Search for the cell housing the specified text and yield its [x, y] center coordinate. 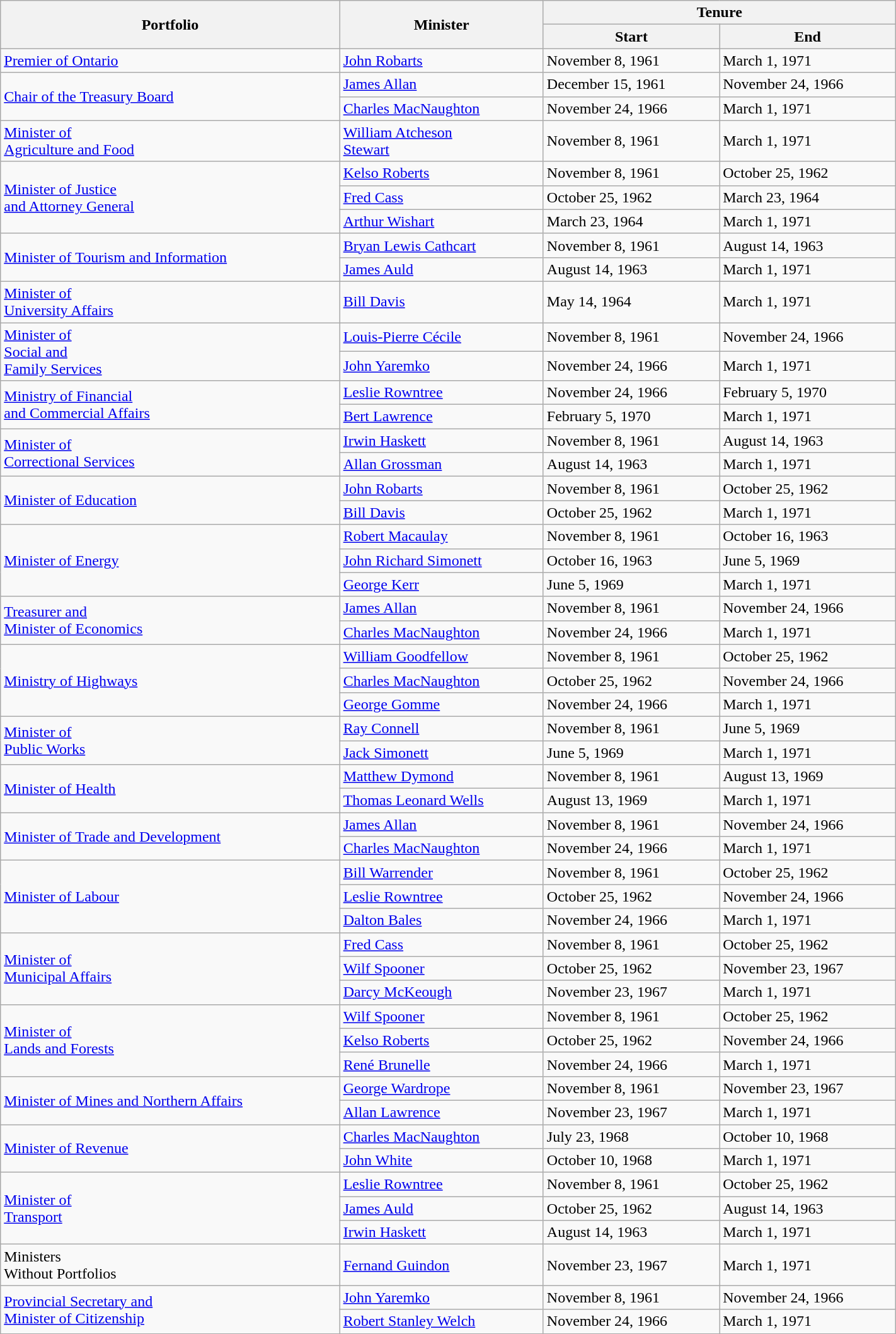
Minister of Municipal Affairs [170, 968]
Fernand Guindon [441, 1265]
Minister of Trade and Development [170, 837]
Robert Macaulay [441, 536]
William Atcheson Stewart [441, 141]
Treasurer and Minister of Economics [170, 620]
Minister of Tourism and Information [170, 257]
Minister [441, 25]
Bryan Lewis Cathcart [441, 245]
Ministry of Highways [170, 680]
John Richard Simonett [441, 560]
Minister of Health [170, 789]
Start [631, 37]
Provincial Secretary and Minister of Citizenship [170, 1309]
Allan Grossman [441, 465]
Minister of Justice and Attorney General [170, 197]
Matthew Dymond [441, 777]
Minister of Transport [170, 1209]
Chair of the Treasury Board [170, 96]
Minister of Social and Family Services [170, 352]
William Goodfellow [441, 656]
George Kerr [441, 584]
René Brunelle [441, 1064]
Minister of Energy [170, 560]
Portfolio [170, 25]
Minister of University Affairs [170, 301]
George Wardrope [441, 1088]
Darcy McKeough [441, 992]
John White [441, 1161]
Allan Lawrence [441, 1112]
Minister of Agriculture and Food [170, 141]
Minister of Correctional Services [170, 453]
Jack Simonett [441, 752]
Tenure [720, 13]
George Gomme [441, 704]
Minister of Labour [170, 896]
Minister of Education [170, 501]
May 14, 1964 [631, 301]
Ministers Without Portfolios [170, 1265]
Minister of Mines and Northern Affairs [170, 1100]
July 23, 1968 [631, 1137]
Arthur Wishart [441, 221]
Louis-Pierre Cécile [441, 337]
Minister of Lands and Forests [170, 1040]
End [808, 37]
Bill Warrender [441, 873]
Dalton Bales [441, 920]
Ray Connell [441, 728]
Bert Lawrence [441, 417]
Minister of Public Works [170, 740]
December 15, 1961 [631, 84]
Thomas Leonard Wells [441, 801]
Minister of Revenue [170, 1149]
Ministry of Financial and Commercial Affairs [170, 405]
Premier of Ontario [170, 61]
Robert Stanley Welch [441, 1321]
